Return (x, y) of the center of cell containing provided text 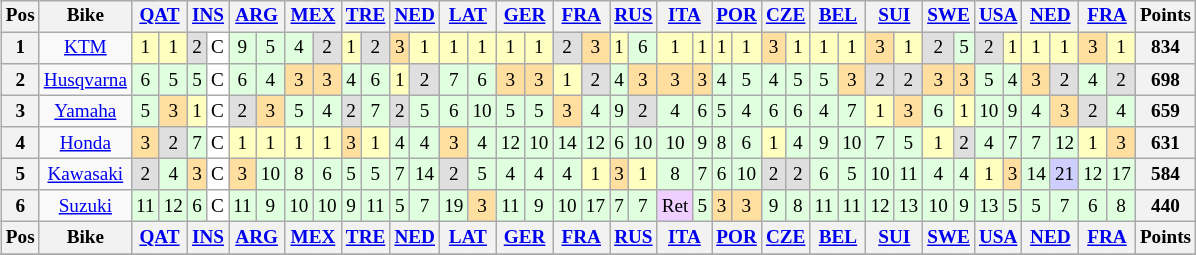
Suzuki (85, 206)
19 (454, 206)
440 (1165, 206)
Honda (85, 143)
584 (1165, 175)
21 (1064, 175)
Kawasaki (85, 175)
698 (1165, 80)
834 (1165, 48)
659 (1165, 111)
Yamaha (85, 111)
KTM (85, 48)
631 (1165, 143)
Ret (675, 206)
Husqvarna (85, 80)
